Locate the cell with the specified text and output its [X, Y] center coordinate. 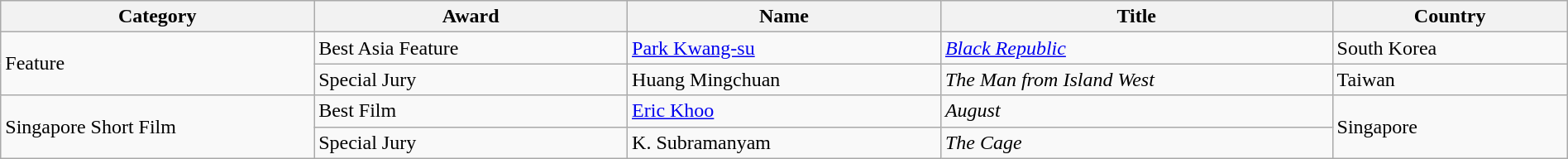
Black Republic [1136, 48]
Best Film [471, 111]
Title [1136, 17]
Taiwan [1450, 79]
Country [1450, 17]
K. Subramanyam [784, 142]
Huang Mingchuan [784, 79]
Category [157, 17]
Singapore [1450, 127]
Singapore Short Film [157, 127]
Best Asia Feature [471, 48]
August [1136, 111]
Name [784, 17]
The Cage [1136, 142]
Eric Khoo [784, 111]
Award [471, 17]
Park Kwang-su [784, 48]
South Korea [1450, 48]
The Man from Island West [1136, 79]
Feature [157, 64]
